Detect which cell encompasses the target text, then output its (X, Y) center coordinate. 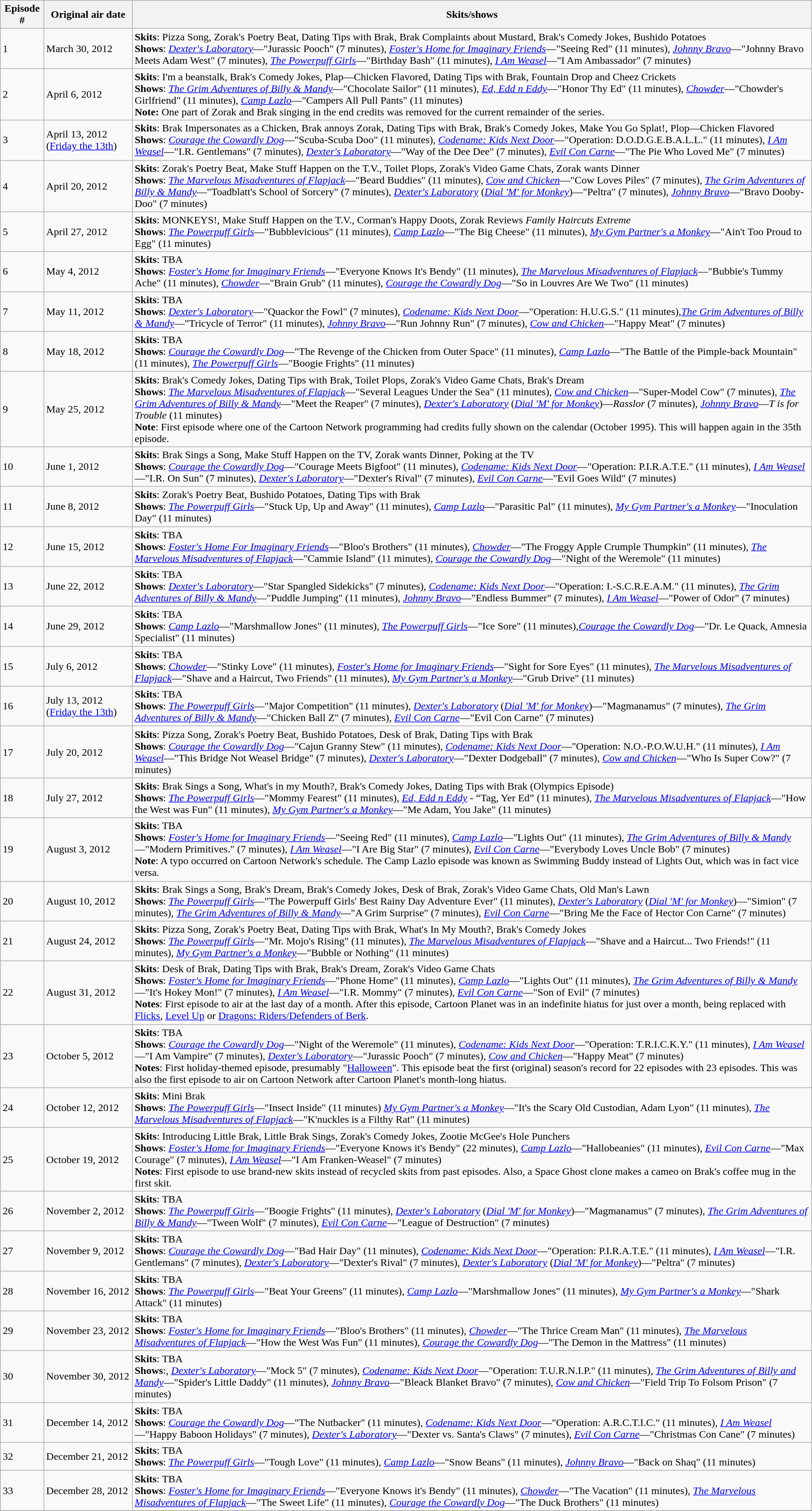
19 (22, 849)
5 (22, 232)
6 (22, 272)
27 (22, 1251)
August 10, 2012 (88, 901)
Skits: TBAShows: The Powerpuff Girls—"Tough Love" (11 minutes), Camp Lazlo—"Snow Beans" (11 minutes), Johnny Bravo—"Back on Shaq" (11 minutes) (472, 1457)
December 28, 2012 (88, 1491)
October 19, 2012 (88, 1159)
July 20, 2012 (88, 752)
18 (22, 798)
August 31, 2012 (88, 993)
15 (22, 666)
July 13, 2012 (Friday the 13th) (88, 706)
Episode # (22, 15)
26 (22, 1211)
1 (22, 49)
June 29, 2012 (88, 626)
31 (22, 1423)
20 (22, 901)
2 (22, 95)
7 (22, 311)
August 24, 2012 (88, 941)
13 (22, 587)
April 13, 2012 (Friday the 13th) (88, 140)
December 21, 2012 (88, 1457)
12 (22, 547)
10 (22, 466)
November 9, 2012 (88, 1251)
April 27, 2012 (88, 232)
April 20, 2012 (88, 186)
July 27, 2012 (88, 798)
November 23, 2012 (88, 1331)
June 15, 2012 (88, 547)
3 (22, 140)
8 (22, 351)
28 (22, 1291)
14 (22, 626)
11 (22, 506)
32 (22, 1457)
October 12, 2012 (88, 1108)
22 (22, 993)
May 18, 2012 (88, 351)
April 6, 2012 (88, 95)
24 (22, 1108)
17 (22, 752)
March 30, 2012 (88, 49)
16 (22, 706)
25 (22, 1159)
November 2, 2012 (88, 1211)
June 8, 2012 (88, 506)
4 (22, 186)
May 25, 2012 (88, 409)
30 (22, 1377)
29 (22, 1331)
May 4, 2012 (88, 272)
May 11, 2012 (88, 311)
November 30, 2012 (88, 1377)
9 (22, 409)
21 (22, 941)
November 16, 2012 (88, 1291)
July 6, 2012 (88, 666)
33 (22, 1491)
June 22, 2012 (88, 587)
June 1, 2012 (88, 466)
23 (22, 1056)
August 3, 2012 (88, 849)
Original air date (88, 15)
December 14, 2012 (88, 1423)
Skits/shows (472, 15)
October 5, 2012 (88, 1056)
